Provide the [x, y] coordinate of the cell's center where the given text is located.  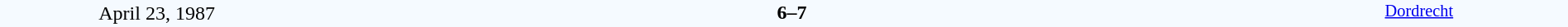
6–7 [791, 12]
April 23, 1987 [157, 13]
Dordrecht [1419, 13]
